Find where the given text appears and provide that cell's center as [X, Y] coordinate. 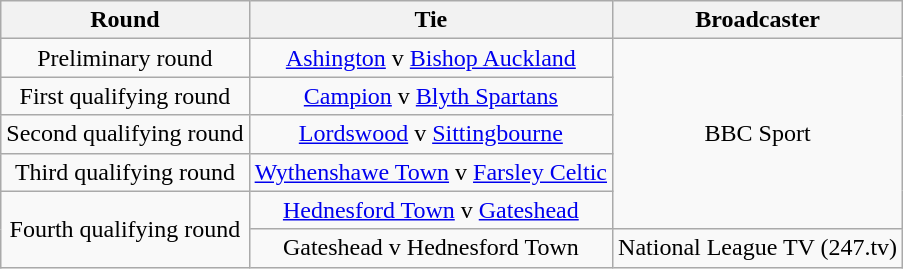
Broadcaster [758, 20]
Gateshead v Hednesford Town [430, 248]
Wythenshawe Town v Farsley Celtic [430, 172]
National League TV (247.tv) [758, 248]
Hednesford Town v Gateshead [430, 210]
Ashington v Bishop Auckland [430, 58]
Tie [430, 20]
Campion v Blyth Spartans [430, 96]
BBC Sport [758, 134]
Lordswood v Sittingbourne [430, 134]
Fourth qualifying round [125, 229]
Second qualifying round [125, 134]
Third qualifying round [125, 172]
Round [125, 20]
First qualifying round [125, 96]
Preliminary round [125, 58]
